For the text-containing cell, return its midpoint in (x, y) coordinate format. 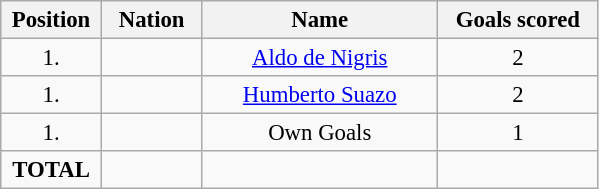
Aldo de Nigris (320, 58)
1 (518, 133)
Humberto Suazo (320, 95)
Name (320, 20)
Goals scored (518, 20)
TOTAL (52, 170)
Own Goals (320, 133)
Position (52, 20)
Nation (152, 20)
